Capture the cell that displays the provided text and extract its (x, y) central coordinate. 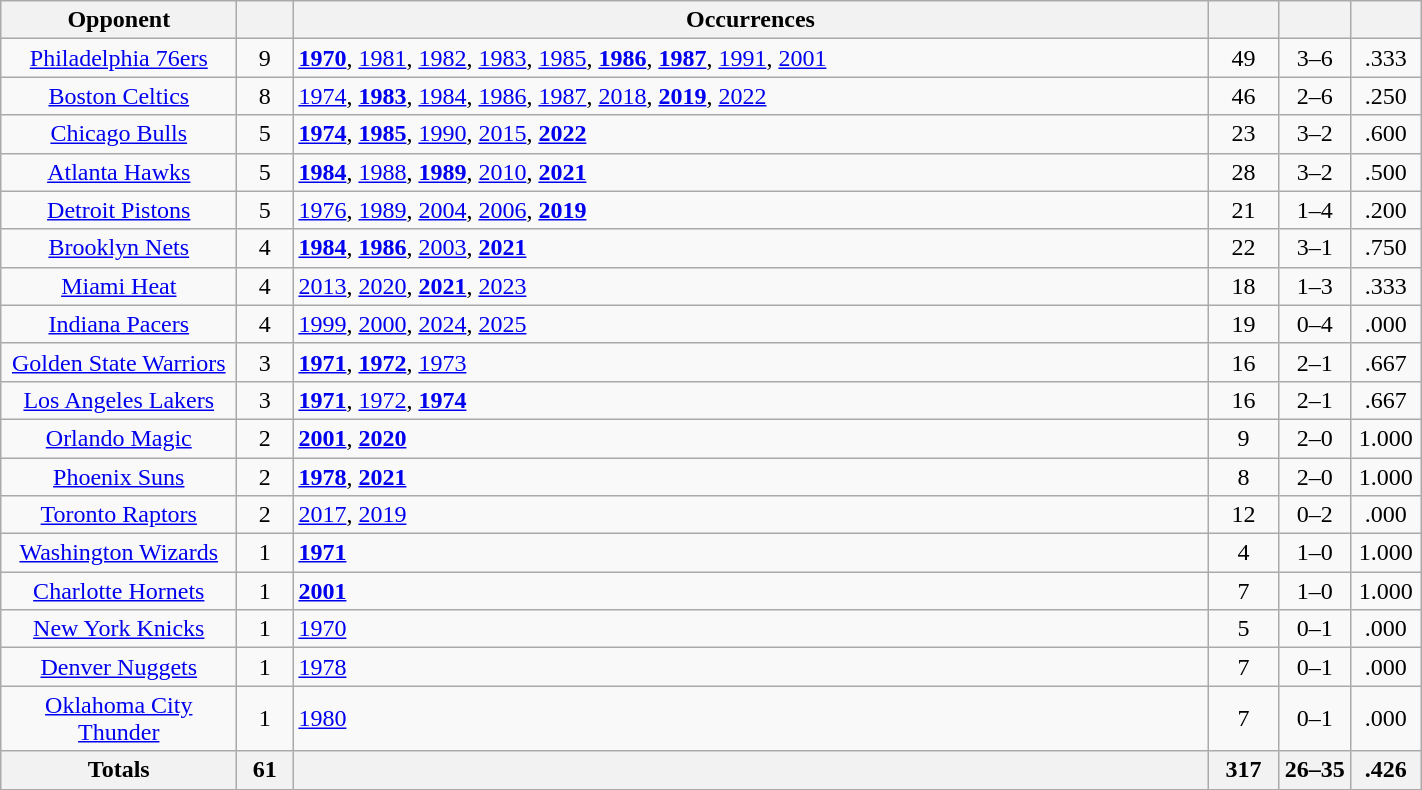
Oklahoma City Thunder (119, 718)
Golden State Warriors (119, 362)
1974, 1983, 1984, 1986, 1987, 2018, 2019, 2022 (750, 96)
.426 (1386, 770)
3–1 (1314, 248)
Denver Nuggets (119, 667)
26–35 (1314, 770)
1–3 (1314, 286)
2–6 (1314, 96)
1971, 1972, 1974 (750, 400)
1970 (750, 629)
Chicago Bulls (119, 134)
23 (1244, 134)
.600 (1386, 134)
Washington Wizards (119, 553)
Phoenix Suns (119, 477)
Occurrences (750, 20)
Atlanta Hawks (119, 172)
Totals (119, 770)
New York Knicks (119, 629)
Opponent (119, 20)
Los Angeles Lakers (119, 400)
1971 (750, 553)
0–2 (1314, 515)
1999, 2000, 2024, 2025 (750, 324)
1974, 1985, 1990, 2015, 2022 (750, 134)
2001, 2020 (750, 438)
Toronto Raptors (119, 515)
1971, 1972, 1973 (750, 362)
61 (265, 770)
Charlotte Hornets (119, 591)
1–4 (1314, 210)
Orlando Magic (119, 438)
.200 (1386, 210)
Indiana Pacers (119, 324)
.500 (1386, 172)
46 (1244, 96)
2013, 2020, 2021, 2023 (750, 286)
Philadelphia 76ers (119, 58)
.750 (1386, 248)
1984, 1988, 1989, 2010, 2021 (750, 172)
Boston Celtics (119, 96)
18 (1244, 286)
Detroit Pistons (119, 210)
2001 (750, 591)
2017, 2019 (750, 515)
Miami Heat (119, 286)
1980 (750, 718)
1970, 1981, 1982, 1983, 1985, 1986, 1987, 1991, 2001 (750, 58)
21 (1244, 210)
0–4 (1314, 324)
Brooklyn Nets (119, 248)
49 (1244, 58)
1978 (750, 667)
22 (1244, 248)
12 (1244, 515)
.250 (1386, 96)
28 (1244, 172)
1978, 2021 (750, 477)
1984, 1986, 2003, 2021 (750, 248)
19 (1244, 324)
1976, 1989, 2004, 2006, 2019 (750, 210)
317 (1244, 770)
3–6 (1314, 58)
